Capture the cell that displays the provided text and extract its (x, y) central coordinate. 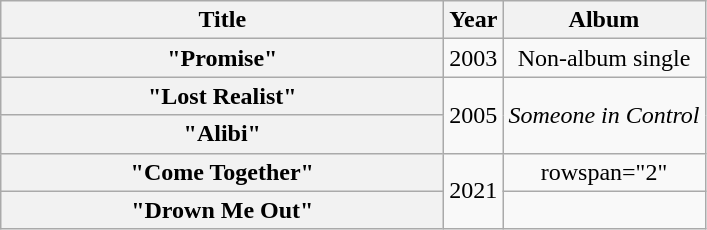
Non-album single (604, 58)
"Alibi" (222, 134)
rowspan="2" (604, 172)
2005 (474, 115)
2003 (474, 58)
"Come Together" (222, 172)
Title (222, 20)
"Lost Realist" (222, 96)
Someone in Control (604, 115)
"Drown Me Out" (222, 210)
2021 (474, 191)
Year (474, 20)
Album (604, 20)
"Promise" (222, 58)
